Capture the cell that displays the provided text and extract its (x, y) central coordinate. 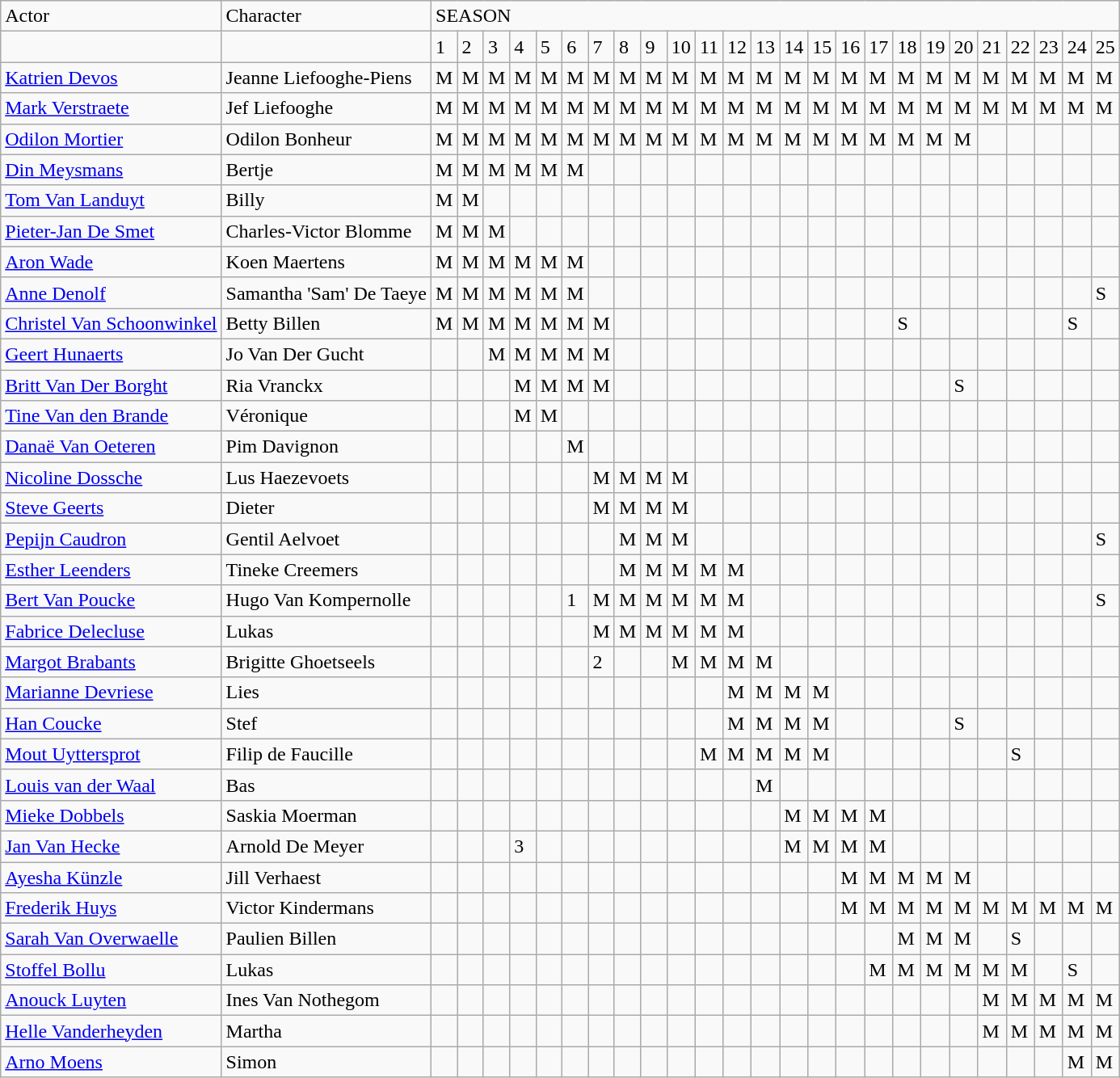
Bert Van Poucke (112, 600)
14 (794, 47)
Nicoline Dossche (112, 478)
7 (601, 47)
Mark Verstraete (112, 108)
24 (1076, 47)
Character (326, 16)
Danaë Van Oeteren (112, 447)
Helle Vanderheyden (112, 1031)
Geert Hunaerts (112, 354)
20 (963, 47)
Ria Vranckx (326, 385)
Véronique (326, 416)
Saskia Moerman (326, 815)
Jo Van Der Gucht (326, 354)
6 (575, 47)
Koen Maertens (326, 262)
Dieter (326, 508)
Katrien Devos (112, 78)
Odilon Mortier (112, 139)
Tine Van den Brande (112, 416)
Ayesha Künzle (112, 877)
Paulien Billen (326, 939)
17 (879, 47)
Tom Van Landuyt (112, 200)
15 (823, 47)
Betty Billen (326, 323)
Simon (326, 1062)
Filip de Faucille (326, 754)
SEASON (776, 16)
Arno Moens (112, 1062)
Jan Van Hecke (112, 846)
Tineke Creemers (326, 570)
Margot Brabants (112, 662)
22 (1020, 47)
13 (766, 47)
16 (850, 47)
Samantha 'Sam' De Taeye (326, 293)
Jef Liefooghe (326, 108)
Lus Haezevoets (326, 478)
5 (549, 47)
Gentil Aelvoet (326, 539)
Charles-Victor Blomme (326, 231)
Louis van der Waal (112, 785)
Brigitte Ghoetseels (326, 662)
Billy (326, 200)
25 (1105, 47)
Esther Leenders (112, 570)
Christel Van Schoonwinkel (112, 323)
Mout Uyttersprot (112, 754)
Arnold De Meyer (326, 846)
Han Coucke (112, 723)
Hugo Van Kompernolle (326, 600)
12 (737, 47)
Victor Kindermans (326, 908)
Bertje (326, 170)
Martha (326, 1031)
Sarah Van Overwaelle (112, 939)
Pepijn Caudron (112, 539)
Frederik Huys (112, 908)
21 (992, 47)
4 (523, 47)
Pieter-Jan De Smet (112, 231)
10 (680, 47)
19 (936, 47)
9 (654, 47)
Bas (326, 785)
Odilon Bonheur (326, 139)
Lies (326, 693)
Anouck Luyten (112, 1000)
11 (709, 47)
Steve Geerts (112, 508)
Britt Van Der Borght (112, 385)
Stoffel Bollu (112, 970)
Aron Wade (112, 262)
Jeanne Liefooghe-Piens (326, 78)
Din Meysmans (112, 170)
Anne Denolf (112, 293)
23 (1049, 47)
Fabrice Delecluse (112, 631)
Stef (326, 723)
Mieke Dobbels (112, 815)
Actor (112, 16)
Ines Van Nothegom (326, 1000)
18 (907, 47)
8 (627, 47)
Pim Davignon (326, 447)
Jill Verhaest (326, 877)
Marianne Devriese (112, 693)
